Search for the cell housing the specified text and yield its (X, Y) center coordinate. 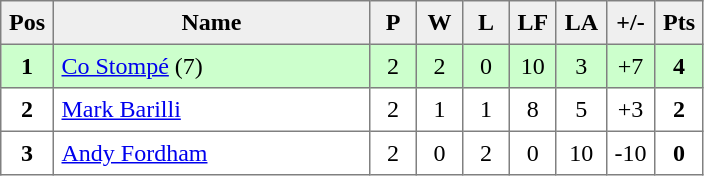
8 (532, 110)
LA (581, 23)
W (439, 23)
Pts (679, 23)
Co Stompé (7) (211, 66)
-10 (630, 153)
+7 (630, 66)
LF (532, 23)
Pos (27, 23)
P (393, 23)
5 (581, 110)
Mark Barilli (211, 110)
Name (211, 23)
+/- (630, 23)
L (486, 23)
Andy Fordham (211, 153)
4 (679, 66)
+3 (630, 110)
